Capture the cell that displays the provided text and extract its (X, Y) central coordinate. 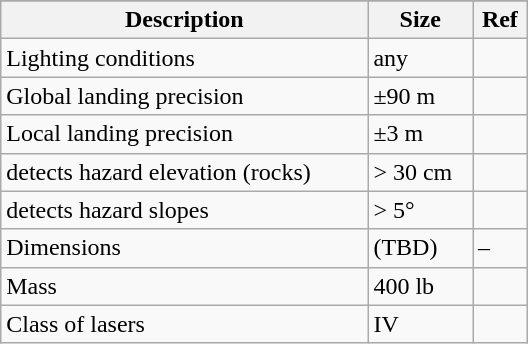
(TBD) (420, 248)
±3 m (420, 134)
detects hazard elevation (rocks) (184, 172)
detects hazard slopes (184, 210)
Lighting conditions (184, 58)
±90 m (420, 96)
Ref (500, 20)
> 30 cm (420, 172)
> 5° (420, 210)
– (500, 248)
Size (420, 20)
Class of lasers (184, 324)
Global landing precision (184, 96)
Local landing precision (184, 134)
IV (420, 324)
Mass (184, 286)
any (420, 58)
Description (184, 20)
Dimensions (184, 248)
400 lb (420, 286)
